Return [x, y] of the center of cell containing provided text 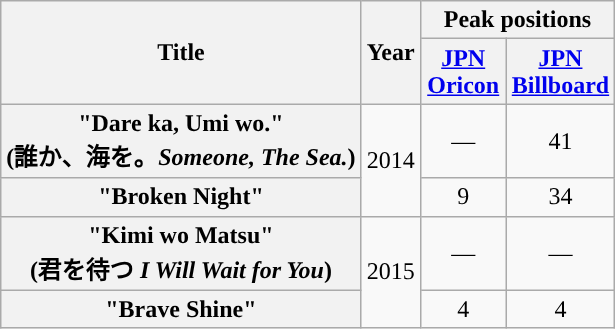
"Brave Shine" [181, 309]
Year [390, 52]
JPNOricon [463, 72]
2014 [390, 160]
2015 [390, 272]
Title [181, 52]
34 [560, 197]
"Kimi wo Matsu"(君を待つ I Will Wait for You) [181, 253]
JPNBillboard [560, 72]
"Dare ka, Umi wo."(誰か、海を。Someone, The Sea.) [181, 141]
41 [560, 141]
9 [463, 197]
Peak positions [517, 20]
"Broken Night" [181, 197]
